Scan for the cell matching the given text and deliver its [x, y] coordinate at center. 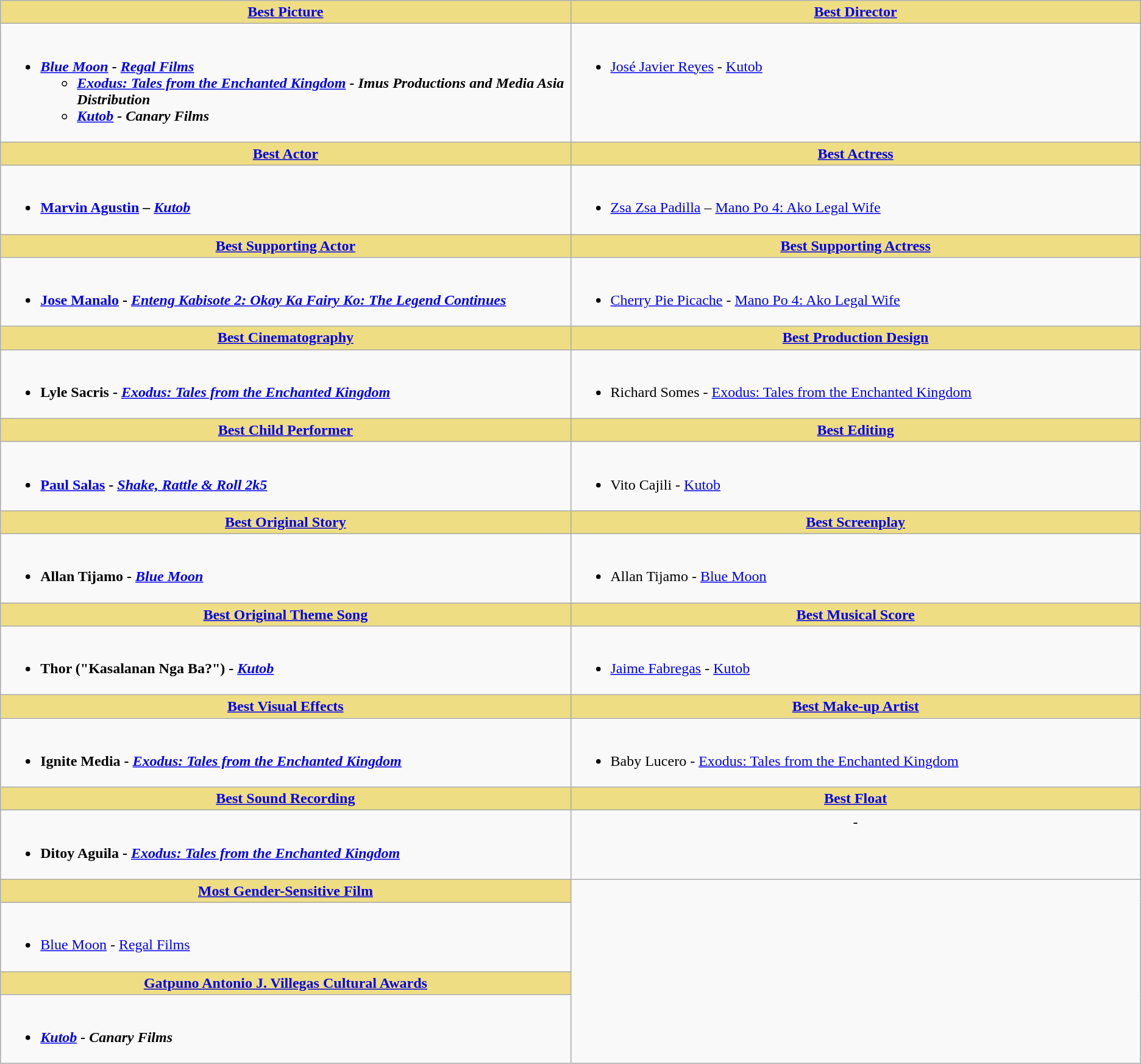
Kutob - Canary Films [285, 1029]
Best Sound Recording [285, 799]
Jaime Fabregas - Kutob [856, 661]
Best Float [856, 799]
Best Original Theme Song [285, 614]
Best Screenplay [856, 522]
Richard Somes - Exodus: Tales from the Enchanted Kingdom [856, 384]
Best Musical Score [856, 614]
Ignite Media - Exodus: Tales from the Enchanted Kingdom [285, 752]
Thor ("Kasalanan Nga Ba?") - Kutob [285, 661]
Zsa Zsa Padilla – Mano Po 4: Ako Legal Wife [856, 200]
Vito Cajili - Kutob [856, 476]
Cherry Pie Picache - Mano Po 4: Ako Legal Wife [856, 291]
Ditoy Aguila - Exodus: Tales from the Enchanted Kingdom [285, 845]
Best Supporting Actress [856, 246]
Gatpuno Antonio J. Villegas Cultural Awards [285, 983]
Blue Moon - Regal Films [285, 937]
Best Editing [856, 430]
Best Make-up Artist [856, 707]
Blue Moon - Regal FilmsExodus: Tales from the Enchanted Kingdom - Imus Productions and Media Asia Distribution Kutob - Canary Films [285, 83]
Lyle Sacris - Exodus: Tales from the Enchanted Kingdom [285, 384]
Paul Salas - Shake, Rattle & Roll 2k5 [285, 476]
Best Child Performer [285, 430]
- [856, 845]
Best Cinematography [285, 338]
Best Actress [856, 154]
Best Supporting Actor [285, 246]
Baby Lucero - Exodus: Tales from the Enchanted Kingdom [856, 752]
Best Director [856, 12]
Jose Manalo - Enteng Kabisote 2: Okay Ka Fairy Ko: The Legend Continues [285, 291]
Best Actor [285, 154]
Best Original Story [285, 522]
Most Gender-Sensitive Film [285, 891]
Best Picture [285, 12]
Marvin Agustin – Kutob [285, 200]
Best Production Design [856, 338]
José Javier Reyes - Kutob [856, 83]
Best Visual Effects [285, 707]
